Identify which cell holds the provided text, then report its (X, Y) central coordinate. 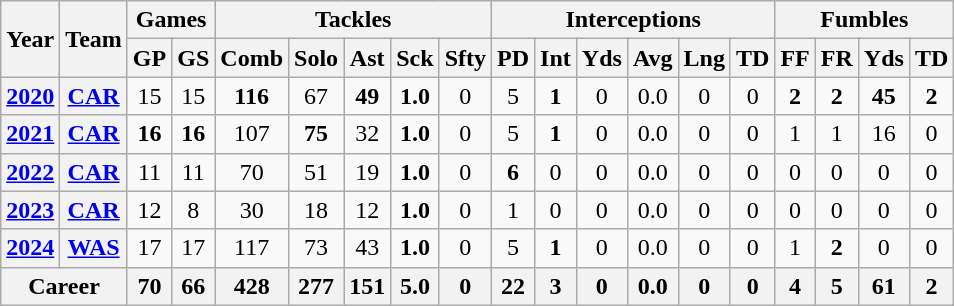
19 (368, 172)
67 (316, 96)
FF (795, 58)
43 (368, 248)
45 (884, 96)
Interceptions (634, 20)
49 (368, 96)
117 (252, 248)
5.0 (415, 286)
32 (368, 134)
73 (316, 248)
22 (514, 286)
2021 (30, 134)
75 (316, 134)
GP (149, 58)
18 (316, 210)
2020 (30, 96)
Avg (652, 58)
151 (368, 286)
Fumbles (864, 20)
PD (514, 58)
Tackles (354, 20)
Solo (316, 58)
Lng (704, 58)
51 (316, 172)
Sfty (465, 58)
GS (194, 58)
428 (252, 286)
Sck (415, 58)
6 (514, 172)
2023 (30, 210)
116 (252, 96)
Team (94, 39)
30 (252, 210)
4 (795, 286)
Games (170, 20)
66 (194, 286)
61 (884, 286)
2022 (30, 172)
2024 (30, 248)
Year (30, 39)
107 (252, 134)
Ast (368, 58)
8 (194, 210)
277 (316, 286)
Int (556, 58)
Career (64, 286)
Comb (252, 58)
WAS (94, 248)
FR (836, 58)
3 (556, 286)
